Find where the given text appears and provide that cell's center as [X, Y] coordinate. 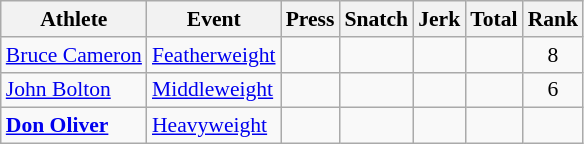
Heavyweight [214, 126]
Bruce Cameron [74, 55]
Athlete [74, 19]
Rank [554, 19]
Featherweight [214, 55]
Don Oliver [74, 126]
Event [214, 19]
Snatch [376, 19]
Jerk [439, 19]
Total [494, 19]
8 [554, 55]
John Bolton [74, 90]
Press [310, 19]
Middleweight [214, 90]
6 [554, 90]
